Detect which cell encompasses the target text, then output its [X, Y] center coordinate. 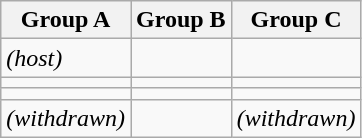
Group C [296, 20]
Group A [66, 20]
Group B [180, 20]
(host) [66, 58]
